Capture the cell that displays the provided text and extract its (x, y) central coordinate. 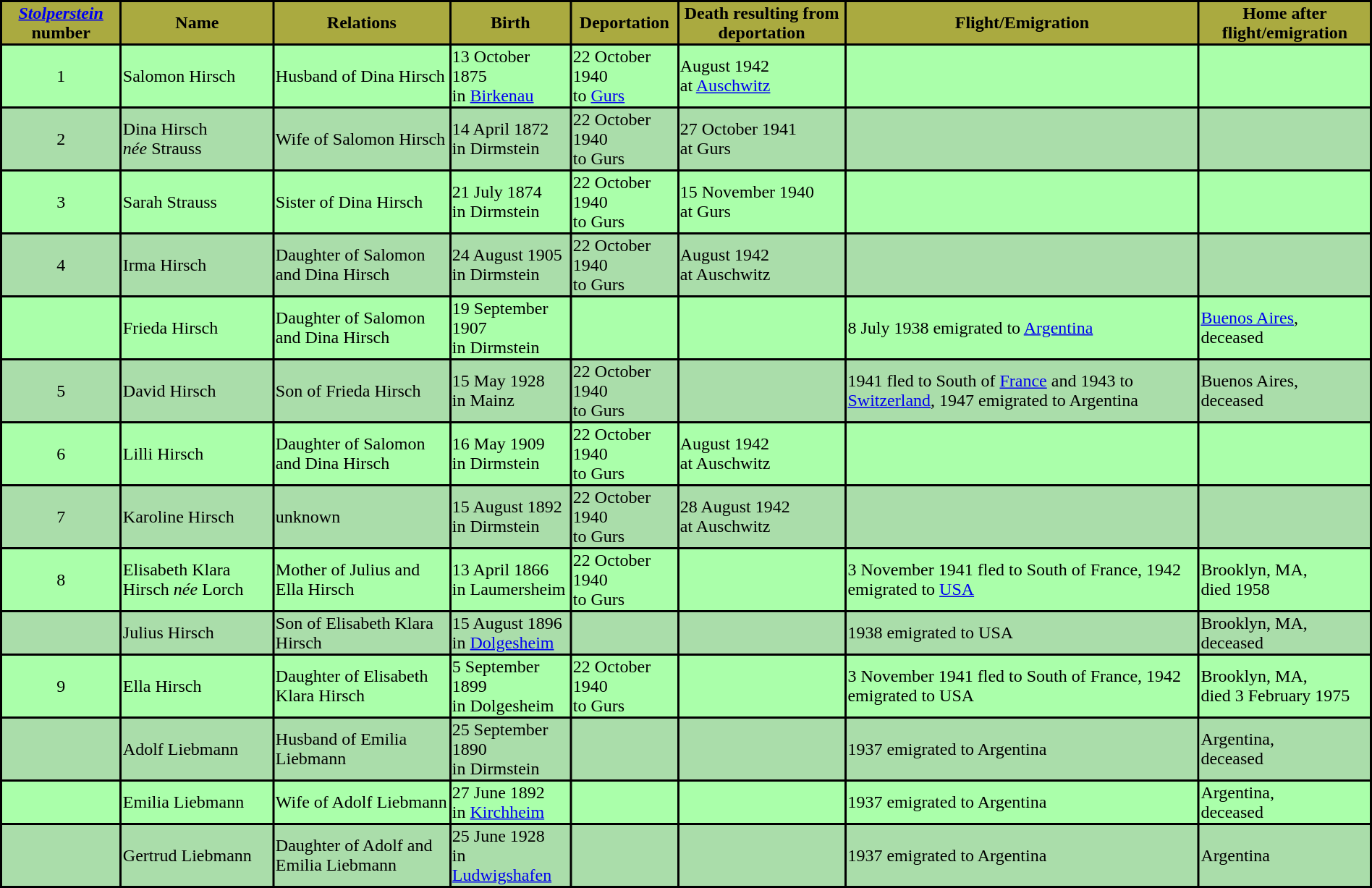
Karoline Hirsch (197, 517)
1938 emigrated to USA (1022, 633)
Frieda Hirsch (197, 328)
Death resulting from deportation (761, 23)
Gertrud Liebmann (197, 855)
25 September 1890in Dirmstein (510, 749)
13 October 1875in Birkenau (510, 76)
Ella Hirsch (197, 686)
3 (61, 202)
1 (61, 76)
1941 fled to South of France and 1943 to Switzerland, 1947 emigrated to Argentina (1022, 391)
15 May 1928in Mainz (510, 391)
24 August 1905in Dirmstein (510, 265)
Relations (362, 23)
13 April 1866in Laumersheim (510, 580)
unknown (362, 517)
15 November 1940at Gurs (761, 202)
Daughter of Elisabeth Klara Hirsch (362, 686)
Wife of Salomon Hirsch (362, 139)
Mother of Julius and Ella Hirsch (362, 580)
27 June 1892in Kirchheim (510, 802)
Lilli Hirsch (197, 454)
Salomon Hirsch (197, 76)
2 (61, 139)
Home after flight/emigration (1285, 23)
28 August 1942at Auschwitz (761, 517)
Sister of Dina Hirsch (362, 202)
David Hirsch (197, 391)
15 August 1892in Dirmstein (510, 517)
Son of Frieda Hirsch (362, 391)
25 June 1928in Ludwigshafen (510, 855)
Deportation (624, 23)
Flight/Emigration (1022, 23)
9 (61, 686)
Emilia Liebmann (197, 802)
Brooklyn, MA,deceased (1285, 633)
19 September 1907in Dirmstein (510, 328)
Irma Hirsch (197, 265)
Elisabeth Klara Hirsch née Lorch (197, 580)
4 (61, 265)
Daughter of Adolf and Emilia Liebmann (362, 855)
Stolperstein number (61, 23)
Dina Hirschnée Strauss (197, 139)
Name (197, 23)
Brooklyn, MA,died 3 February 1975 (1285, 686)
6 (61, 454)
Birth (510, 23)
Julius Hirsch (197, 633)
Adolf Liebmann (197, 749)
8 (61, 580)
Brooklyn, MA,died 1958 (1285, 580)
Son of Elisabeth Klara Hirsch (362, 633)
16 May 1909in Dirmstein (510, 454)
8 July 1938 emigrated to Argentina (1022, 328)
5 (61, 391)
27 October 1941at Gurs (761, 139)
Sarah Strauss (197, 202)
15 August 1896in Dolgesheim (510, 633)
21 July 1874in Dirmstein (510, 202)
5 September 1899in Dolgesheim (510, 686)
Wife of Adolf Liebmann (362, 802)
Husband of Emilia Liebmann (362, 749)
7 (61, 517)
Husband of Dina Hirsch (362, 76)
Argentina (1285, 855)
14 April 1872in Dirmstein (510, 139)
